Search for the cell housing the specified text and yield its (X, Y) center coordinate. 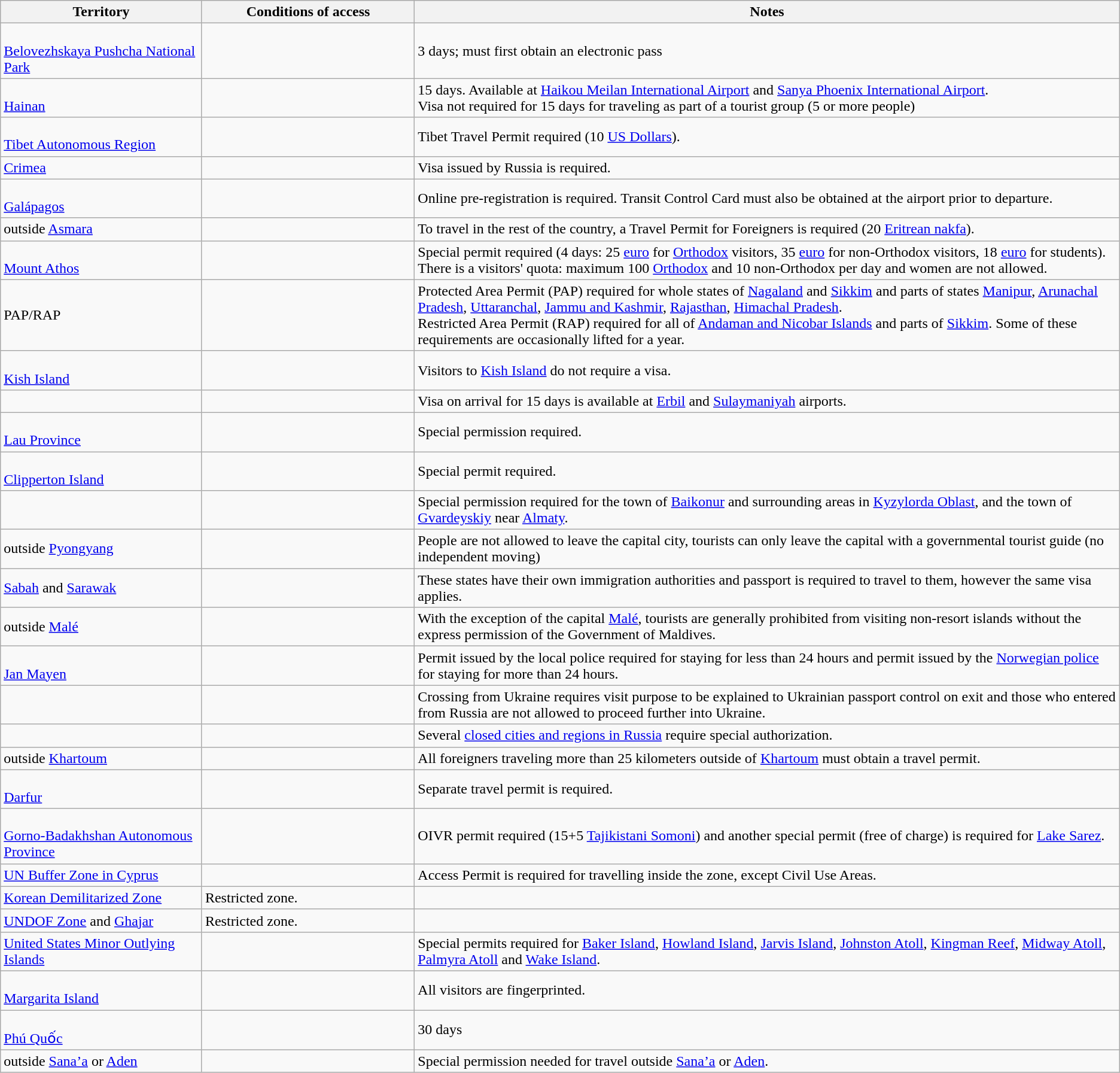
Hainan (102, 98)
People are not allowed to leave the capital city, tourists can only leave the capital with a governmental tourist guide (no independent moving) (767, 549)
To travel in the rest of the country, a Travel Permit for Foreigners is required (20 Eritrean nakfa). (767, 229)
Visitors to Kish Island do not require a visa. (767, 370)
3 days; must first obtain an electronic pass (767, 51)
Belovezhskaya Pushcha National Park (102, 51)
PAP/RAP (102, 315)
United States Minor Outlying Islands (102, 952)
Notes (767, 12)
Access Permit is required for travelling inside the zone, except Civil Use Areas. (767, 875)
Margarita Island (102, 990)
Separate travel permit is required. (767, 789)
All visitors are fingerprinted. (767, 990)
outside Sana’a or Aden (102, 1061)
Visa on arrival for 15 days is available at Erbil and Sulaymaniyah airports. (767, 401)
outside Asmara (102, 229)
Special permission required. (767, 432)
Tibet Travel Permit required (10 US Dollars). (767, 136)
Jan Mayen (102, 665)
UN Buffer Zone in Cyprus (102, 875)
Sabah and Sarawak (102, 588)
UNDOF Zone and Ghajar (102, 920)
Visa issued by Russia is required. (767, 168)
Crimea (102, 168)
Several closed cities and regions in Russia require special authorization. (767, 735)
Conditions of access (308, 12)
Darfur (102, 789)
30 days (767, 1031)
Territory (102, 12)
Special permission needed for travel outside Sana’a or Aden. (767, 1061)
Mount Athos (102, 260)
Korean Demilitarized Zone (102, 898)
Lau Province (102, 432)
Special permits required for Baker Island, Howland Island, Jarvis Island, Johnston Atoll, Kingman Reef, Midway Atoll, Palmyra Atoll and Wake Island. (767, 952)
OIVR permit required (15+5 Tajikistani Somoni) and another special permit (free of charge) is required for Lake Sarez. (767, 836)
outside Pyongyang (102, 549)
Gorno-Badakhshan Autonomous Province (102, 836)
Phú Quốc (102, 1031)
Clipperton Island (102, 470)
Kish Island (102, 370)
Online pre-registration is required. Transit Control Card must also be obtained at the airport prior to departure. (767, 199)
These states have their own immigration authorities and passport is required to travel to them, however the same visa applies. (767, 588)
Galápagos (102, 199)
Special permission required for the town of Baikonur and surrounding areas in Kyzylorda Oblast, and the town of Gvardeyskiy near Almaty. (767, 510)
outside Malé (102, 627)
Tibet Autonomous Region (102, 136)
outside Khartoum (102, 758)
All foreigners traveling more than 25 kilometers outside of Khartoum must obtain a travel permit. (767, 758)
Special permit required. (767, 470)
